Extract the [x, y] coordinate from the center of the cell holding the provided text.  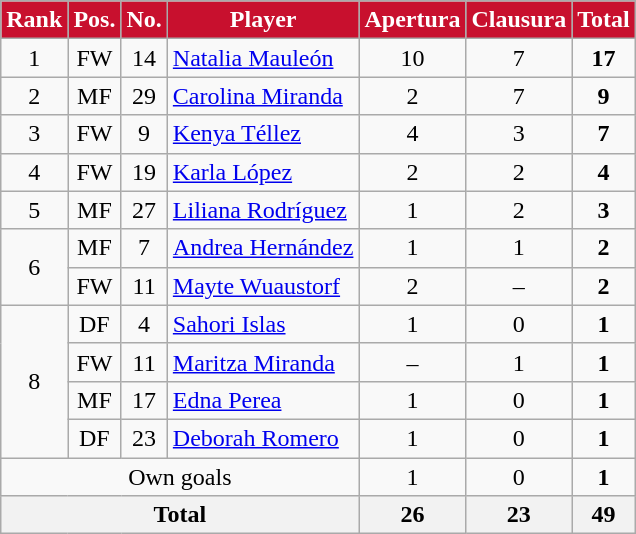
14 [144, 58]
Mayte Wuaustorf [263, 286]
Player [263, 20]
8 [34, 381]
Natalia Mauleón [263, 58]
Rank [34, 20]
Karla López [263, 172]
Own goals [180, 477]
Kenya Téllez [263, 134]
6 [34, 267]
Maritza Miranda [263, 362]
No. [144, 20]
Andrea Hernández [263, 248]
49 [604, 515]
27 [144, 210]
Edna Perea [263, 400]
19 [144, 172]
Apertura [412, 20]
Clausura [519, 20]
Sahori Islas [263, 324]
Pos. [94, 20]
29 [144, 96]
26 [412, 515]
Liliana Rodríguez [263, 210]
5 [34, 210]
Carolina Miranda [263, 96]
Deborah Romero [263, 438]
10 [412, 58]
